Extract the [x, y] coordinate from the center of the cell holding the provided text.  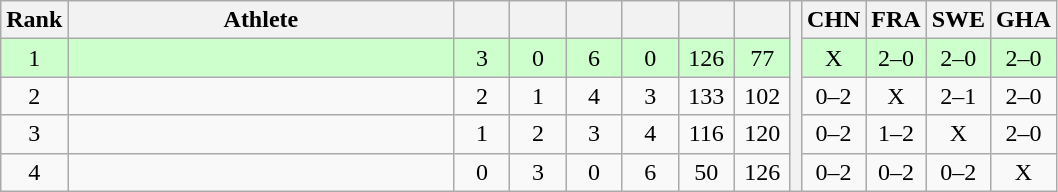
Athlete [261, 20]
2–1 [958, 96]
CHN [833, 20]
1–2 [896, 134]
SWE [958, 20]
GHA [1024, 20]
116 [706, 134]
50 [706, 172]
120 [762, 134]
FRA [896, 20]
Rank [34, 20]
102 [762, 96]
133 [706, 96]
77 [762, 58]
